Detect which cell encompasses the target text, then output its [x, y] center coordinate. 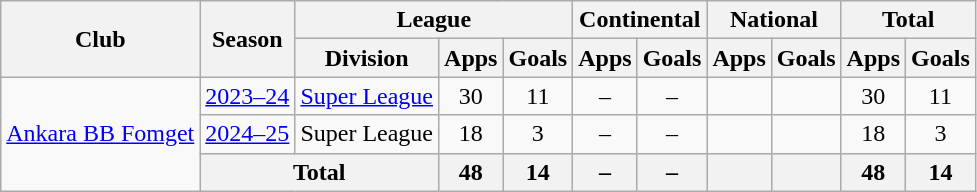
Ankara BB Fomget [100, 134]
Continental [640, 20]
National [774, 20]
Club [100, 39]
2024–25 [248, 134]
Division [367, 58]
Season [248, 39]
2023–24 [248, 96]
League [434, 20]
